Output the (X, Y) coordinate of the center of the cell containing the given text.  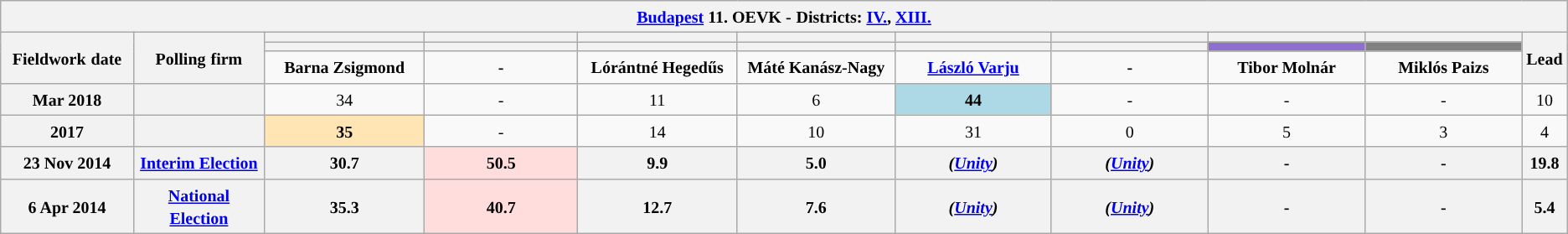
40.7 (501, 206)
3 (1444, 131)
12.7 (658, 206)
7.6 (816, 206)
Fieldwork date (67, 58)
Lead (1545, 58)
0 (1129, 131)
Tibor Molnár (1287, 67)
Interim Election (199, 163)
50.5 (501, 163)
31 (973, 131)
Barna Zsigmond (343, 67)
Mar 2018 (67, 99)
László Varju (973, 67)
23 Nov 2014 (67, 163)
Máté Kanász-Nagy (816, 67)
National Election (199, 206)
Budapest 11. OEVK - Districts: IV., XIII. (784, 17)
5.0 (816, 163)
6 (816, 99)
9.9 (658, 163)
Miklós Paizs (1444, 67)
35.3 (343, 206)
14 (658, 131)
35 (343, 131)
44 (973, 99)
11 (658, 99)
Lórántné Hegedűs (658, 67)
19.8 (1545, 163)
5.4 (1545, 206)
34 (343, 99)
Polling firm (199, 58)
2017 (67, 131)
5 (1287, 131)
6 Apr 2014 (67, 206)
4 (1545, 131)
30.7 (343, 163)
